Locate the cell with the specified text and output its [x, y] center coordinate. 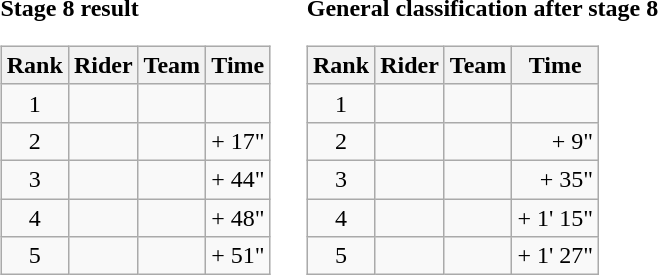
+ 51" [238, 256]
+ 48" [238, 217]
+ 1' 15" [556, 217]
+ 44" [238, 179]
+ 35" [556, 179]
+ 1' 27" [556, 256]
+ 17" [238, 141]
+ 9" [556, 141]
